For the text-containing cell, return its midpoint in (X, Y) coordinate format. 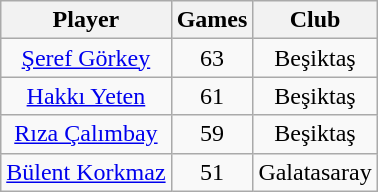
59 (212, 134)
Rıza Çalımbay (86, 134)
Galatasaray (315, 172)
51 (212, 172)
63 (212, 58)
Club (315, 20)
Player (86, 20)
Bülent Korkmaz (86, 172)
Şeref Görkey (86, 58)
61 (212, 96)
Hakkı Yeten (86, 96)
Games (212, 20)
